Identify which cell holds the provided text, then report its [X, Y] central coordinate. 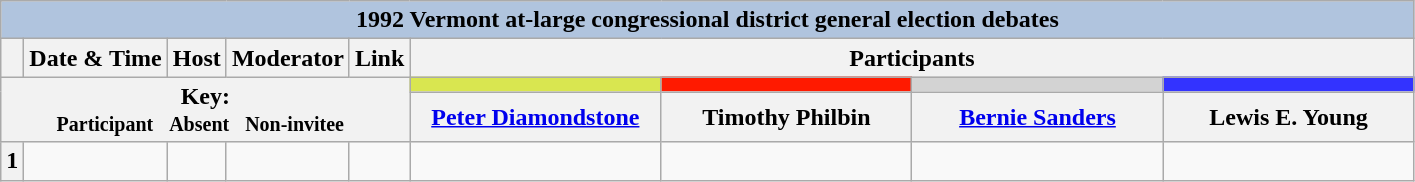
Date & Time [96, 58]
Moderator [288, 58]
Peter Diamondstone [536, 117]
Lewis E. Young [1288, 117]
Link [379, 58]
1992 Vermont at-large congressional district general election debates [708, 20]
Participants [912, 58]
Host [196, 58]
Timothy Philbin [786, 117]
Bernie Sanders [1038, 117]
Key: Participant Absent Non-invitee [206, 110]
1 [12, 161]
